Identify which cell holds the provided text, then report its (X, Y) central coordinate. 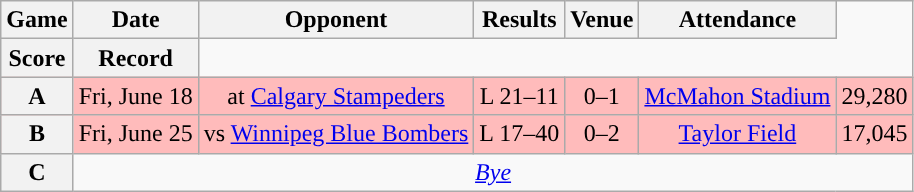
McMahon Stadium (738, 96)
Results (520, 20)
29,280 (874, 96)
Fri, June 25 (136, 134)
0–1 (602, 96)
B (37, 134)
17,045 (874, 134)
Score (37, 58)
Venue (602, 20)
0–2 (602, 134)
vs Winnipeg Blue Bombers (336, 134)
Date (136, 20)
at Calgary Stampeders (336, 96)
Bye (493, 172)
A (37, 96)
L 17–40 (520, 134)
Attendance (738, 20)
C (37, 172)
Game (37, 20)
Opponent (336, 20)
L 21–11 (520, 96)
Fri, June 18 (136, 96)
Record (136, 58)
Taylor Field (738, 134)
